From the cell containing the given text, extract its center point as (X, Y) coordinate. 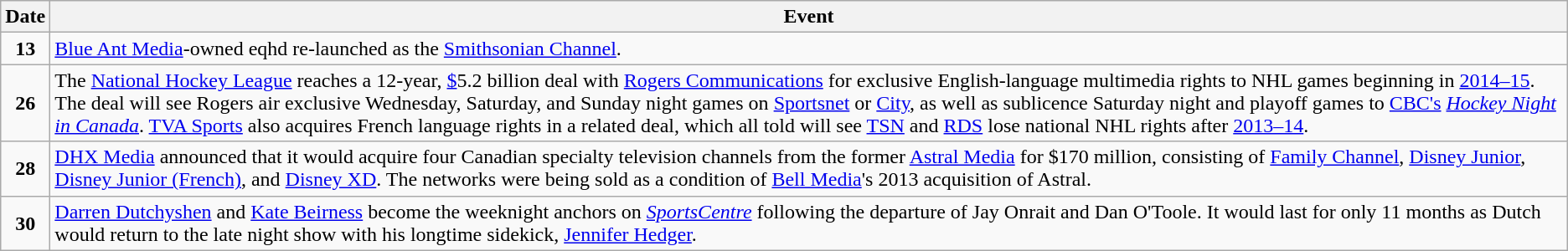
28 (25, 169)
Event (809, 17)
Date (25, 17)
30 (25, 223)
Blue Ant Media-owned eqhd re-launched as the Smithsonian Channel. (809, 49)
13 (25, 49)
26 (25, 103)
